Return the [X, Y] coordinate for the center point of the cell that contains the specified text.  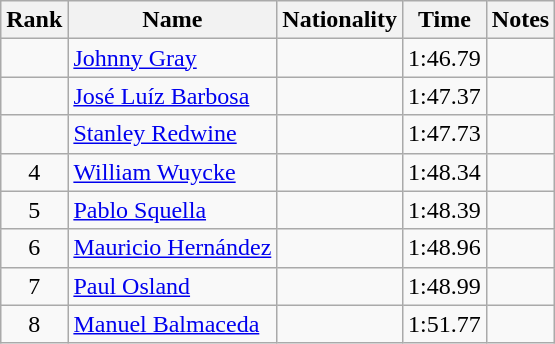
Johnny Gray [172, 58]
1:48.99 [445, 286]
Mauricio Hernández [172, 248]
8 [34, 324]
Name [172, 20]
Rank [34, 20]
1:48.96 [445, 248]
Manuel Balmaceda [172, 324]
6 [34, 248]
1:47.73 [445, 134]
7 [34, 286]
Paul Osland [172, 286]
Stanley Redwine [172, 134]
4 [34, 172]
José Luíz Barbosa [172, 96]
1:51.77 [445, 324]
Nationality [340, 20]
5 [34, 210]
1:47.37 [445, 96]
Time [445, 20]
Pablo Squella [172, 210]
William Wuycke [172, 172]
Notes [520, 20]
1:48.39 [445, 210]
1:48.34 [445, 172]
1:46.79 [445, 58]
